Pinpoint the cell where the given text exists, returning its [X, Y] midpoint coordinate. 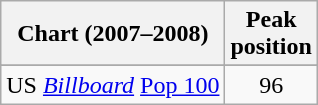
US Billboard Pop 100 [113, 85]
Chart (2007–2008) [113, 34]
96 [271, 85]
Peakposition [271, 34]
